For the text-containing cell, return its midpoint in [X, Y] coordinate format. 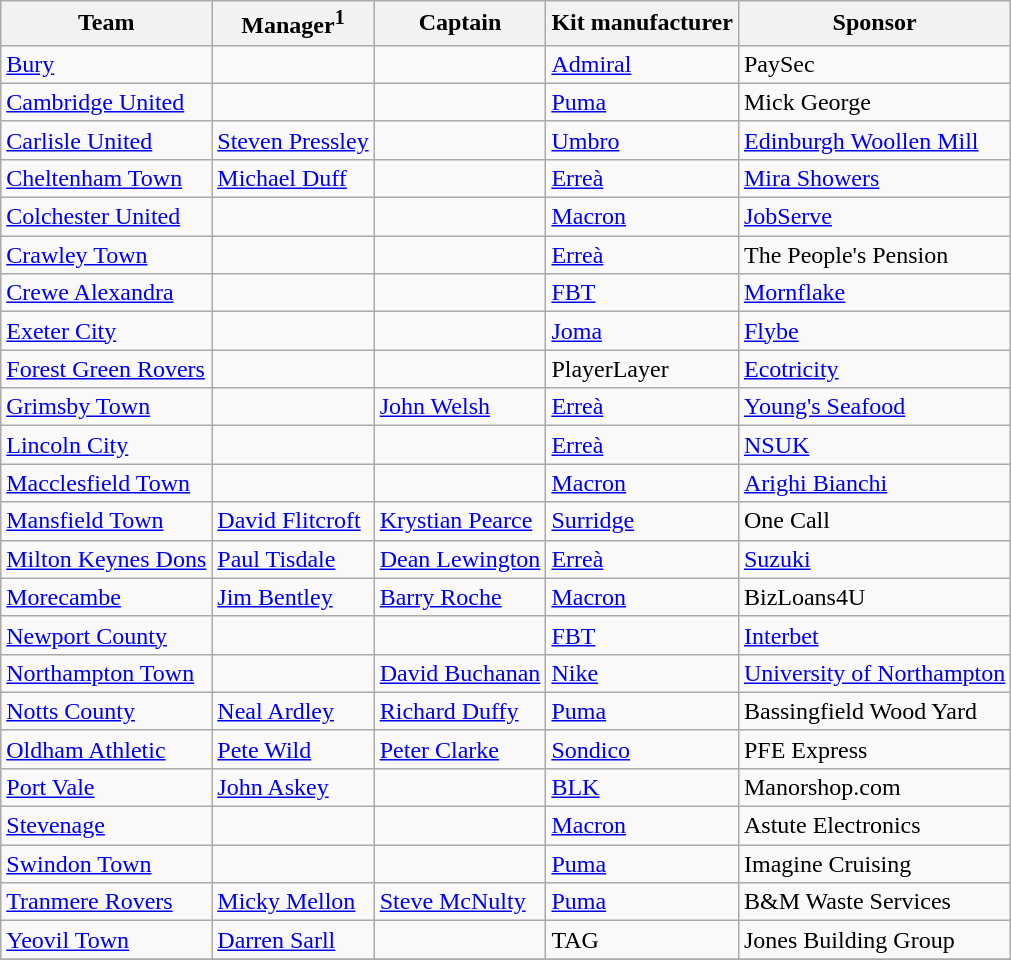
Sponsor [874, 24]
Flybe [874, 331]
Nike [642, 673]
Jones Building Group [874, 940]
Sondico [642, 749]
Northampton Town [106, 673]
Newport County [106, 635]
Astute Electronics [874, 826]
PaySec [874, 64]
John Askey [293, 787]
Mira Showers [874, 178]
Forest Green Rovers [106, 369]
Suzuki [874, 559]
Pete Wild [293, 749]
TAG [642, 940]
Peter Clarke [460, 749]
BLK [642, 787]
Swindon Town [106, 864]
Richard Duffy [460, 711]
Colchester United [106, 217]
Port Vale [106, 787]
JobServe [874, 217]
Tranmere Rovers [106, 902]
Captain [460, 24]
Barry Roche [460, 597]
Ecotricity [874, 369]
Crewe Alexandra [106, 293]
Steven Pressley [293, 140]
Jim Bentley [293, 597]
Imagine Cruising [874, 864]
University of Northampton [874, 673]
Notts County [106, 711]
Stevenage [106, 826]
BizLoans4U [874, 597]
Lincoln City [106, 445]
Mansfield Town [106, 521]
PFE Express [874, 749]
Michael Duff [293, 178]
Milton Keynes Dons [106, 559]
Neal Ardley [293, 711]
John Welsh [460, 407]
Manorshop.com [874, 787]
Arighi Bianchi [874, 483]
Krystian Pearce [460, 521]
Darren Sarll [293, 940]
Admiral [642, 64]
Yeovil Town [106, 940]
Team [106, 24]
Grimsby Town [106, 407]
Bassingfield Wood Yard [874, 711]
Carlisle United [106, 140]
Surridge [642, 521]
The People's Pension [874, 255]
Umbro [642, 140]
One Call [874, 521]
Kit manufacturer [642, 24]
Micky Mellon [293, 902]
PlayerLayer [642, 369]
Manager1 [293, 24]
Joma [642, 331]
David Flitcroft [293, 521]
Young's Seafood [874, 407]
Mick George [874, 102]
Bury [106, 64]
Cambridge United [106, 102]
Interbet [874, 635]
Morecambe [106, 597]
Oldham Athletic [106, 749]
Dean Lewington [460, 559]
Cheltenham Town [106, 178]
Steve McNulty [460, 902]
Edinburgh Woollen Mill [874, 140]
Paul Tisdale [293, 559]
Crawley Town [106, 255]
NSUK [874, 445]
Macclesfield Town [106, 483]
David Buchanan [460, 673]
Exeter City [106, 331]
B&M Waste Services [874, 902]
Mornflake [874, 293]
